Return the (X, Y) coordinate for the center point of the cell that contains the specified text.  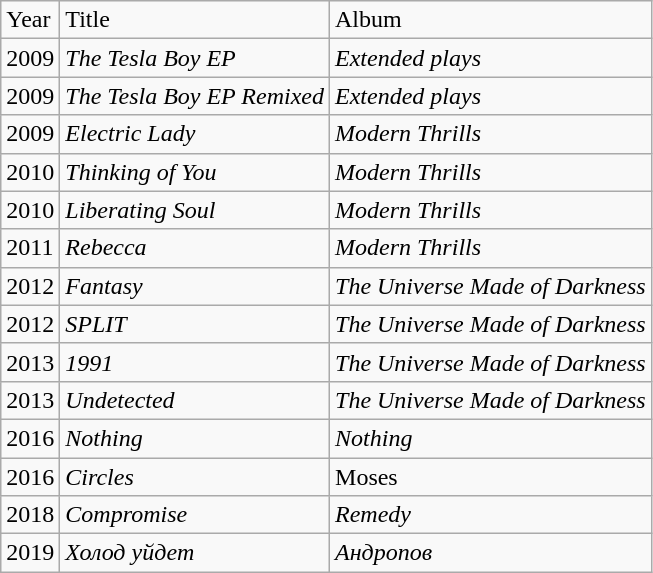
Андропов (491, 553)
2018 (30, 515)
Холод уйдет (195, 553)
Rebecca (195, 248)
2011 (30, 248)
Title (195, 20)
Liberating Soul (195, 210)
Electric Lady (195, 134)
The Tesla Boy EP (195, 58)
SPLIT (195, 324)
Moses (491, 477)
Circles (195, 477)
Undetected (195, 400)
Album (491, 20)
1991 (195, 362)
Fantasy (195, 286)
Year (30, 20)
The Tesla Boy EP Remixed (195, 96)
Remedy (491, 515)
2019 (30, 553)
Compromise (195, 515)
Thinking of You (195, 172)
